For the text-containing cell, return its midpoint in (X, Y) coordinate format. 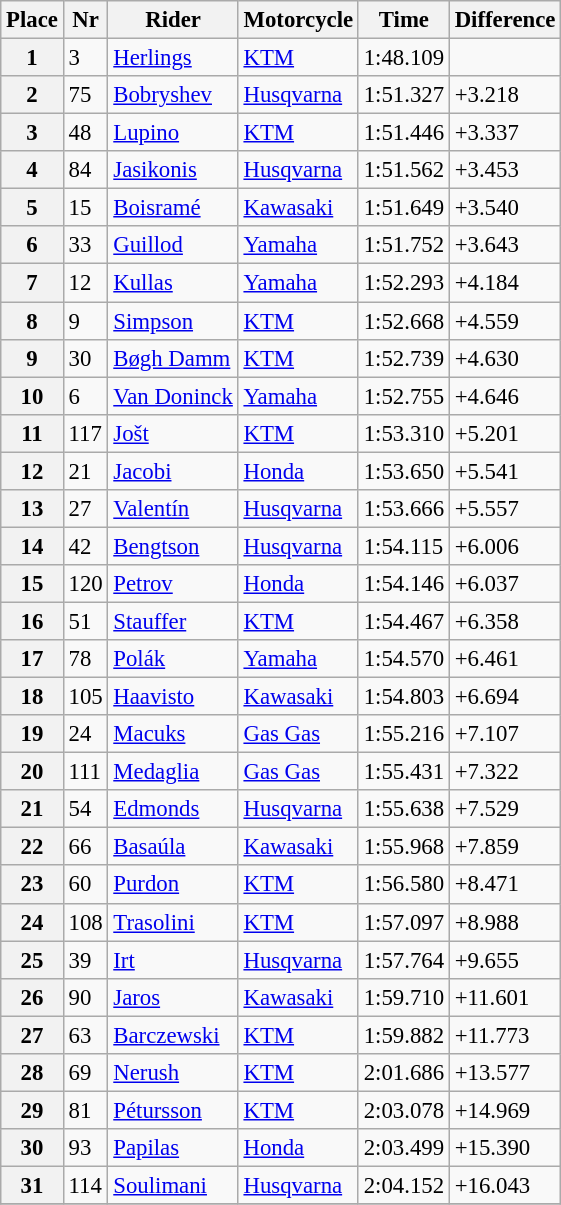
1:53.650 (404, 471)
Herlings (173, 58)
25 (32, 960)
8 (32, 321)
Haavisto (173, 697)
+6.461 (504, 659)
Macuks (173, 734)
+4.184 (504, 283)
13 (32, 509)
+5.541 (504, 471)
1:53.310 (404, 433)
Motorcycle (298, 20)
+8.471 (504, 885)
1:52.755 (404, 396)
Nerush (173, 1073)
+13.577 (504, 1073)
2 (32, 95)
Polák (173, 659)
1:55.431 (404, 772)
1:59.882 (404, 1035)
90 (86, 997)
20 (32, 772)
+3.540 (504, 208)
1:52.293 (404, 283)
+4.559 (504, 321)
22 (32, 847)
+4.646 (504, 396)
1:55.638 (404, 809)
1:57.764 (404, 960)
26 (32, 997)
+6.358 (504, 621)
120 (86, 584)
117 (86, 433)
93 (86, 1148)
63 (86, 1035)
Pétursson (173, 1110)
1:54.803 (404, 697)
+3.643 (504, 245)
+7.322 (504, 772)
1:54.115 (404, 546)
+8.988 (504, 922)
11 (32, 433)
5 (32, 208)
Jasikonis (173, 170)
1:54.146 (404, 584)
108 (86, 922)
Petrov (173, 584)
+7.859 (504, 847)
+3.218 (504, 95)
+3.337 (504, 133)
Stauffer (173, 621)
1:55.968 (404, 847)
75 (86, 95)
Van Doninck (173, 396)
Guillod (173, 245)
1:56.580 (404, 885)
Time (404, 20)
17 (32, 659)
Bobryshev (173, 95)
1:51.327 (404, 95)
10 (32, 396)
14 (32, 546)
1:51.649 (404, 208)
Kullas (173, 283)
111 (86, 772)
114 (86, 1185)
1:52.668 (404, 321)
33 (86, 245)
Papilas (173, 1148)
66 (86, 847)
+6.037 (504, 584)
4 (32, 170)
7 (32, 283)
Lupino (173, 133)
29 (32, 1110)
19 (32, 734)
51 (86, 621)
60 (86, 885)
42 (86, 546)
1:51.446 (404, 133)
1:51.752 (404, 245)
2:01.686 (404, 1073)
1:54.467 (404, 621)
Jošt (173, 433)
1:52.739 (404, 358)
+11.773 (504, 1035)
84 (86, 170)
1:57.097 (404, 922)
+15.390 (504, 1148)
Bøgh Damm (173, 358)
Place (32, 20)
1 (32, 58)
1:48.109 (404, 58)
48 (86, 133)
+6.006 (504, 546)
105 (86, 697)
Rider (173, 20)
1:59.710 (404, 997)
Jaros (173, 997)
Basaúla (173, 847)
Boisramé (173, 208)
81 (86, 1110)
78 (86, 659)
2:03.499 (404, 1148)
23 (32, 885)
+14.969 (504, 1110)
Purdon (173, 885)
2:03.078 (404, 1110)
Edmonds (173, 809)
1:55.216 (404, 734)
+5.201 (504, 433)
1:54.570 (404, 659)
Simpson (173, 321)
+3.453 (504, 170)
28 (32, 1073)
Difference (504, 20)
Valentín (173, 509)
54 (86, 809)
+7.107 (504, 734)
+9.655 (504, 960)
Barczewski (173, 1035)
+16.043 (504, 1185)
39 (86, 960)
2:04.152 (404, 1185)
+6.694 (504, 697)
Irt (173, 960)
Jacobi (173, 471)
Medaglia (173, 772)
+4.630 (504, 358)
Soulimani (173, 1185)
+7.529 (504, 809)
1:53.666 (404, 509)
18 (32, 697)
Trasolini (173, 922)
1:51.562 (404, 170)
+5.557 (504, 509)
31 (32, 1185)
69 (86, 1073)
16 (32, 621)
Bengtson (173, 546)
Nr (86, 20)
+11.601 (504, 997)
